From the cell containing the given text, extract its center point as (x, y) coordinate. 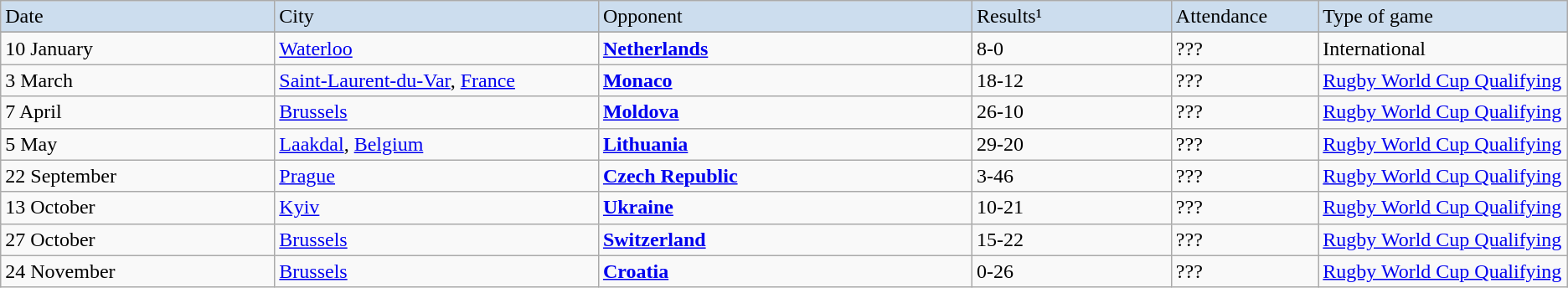
Switzerland (785, 239)
13 October (137, 208)
27 October (137, 239)
15-22 (1071, 239)
International (1442, 49)
Laakdal, Belgium (437, 144)
5 May (137, 144)
29-20 (1071, 144)
18-12 (1071, 80)
26-10 (1071, 112)
Saint-Laurent-du-Var, France (437, 80)
Kyiv (437, 208)
7 April (137, 112)
City (437, 17)
Lithuania (785, 144)
Date (137, 17)
24 November (137, 271)
Monaco (785, 80)
0-26 (1071, 271)
8-0 (1071, 49)
Prague (437, 176)
10-21 (1071, 208)
Type of game (1442, 17)
Moldova (785, 112)
Waterloo (437, 49)
Netherlands (785, 49)
Ukraine (785, 208)
3 March (137, 80)
Opponent (785, 17)
10 January (137, 49)
22 September (137, 176)
Czech Republic (785, 176)
3-46 (1071, 176)
Results¹ (1071, 17)
Croatia (785, 271)
Attendance (1245, 17)
